Find where the given text appears and provide that cell's center as [x, y] coordinate. 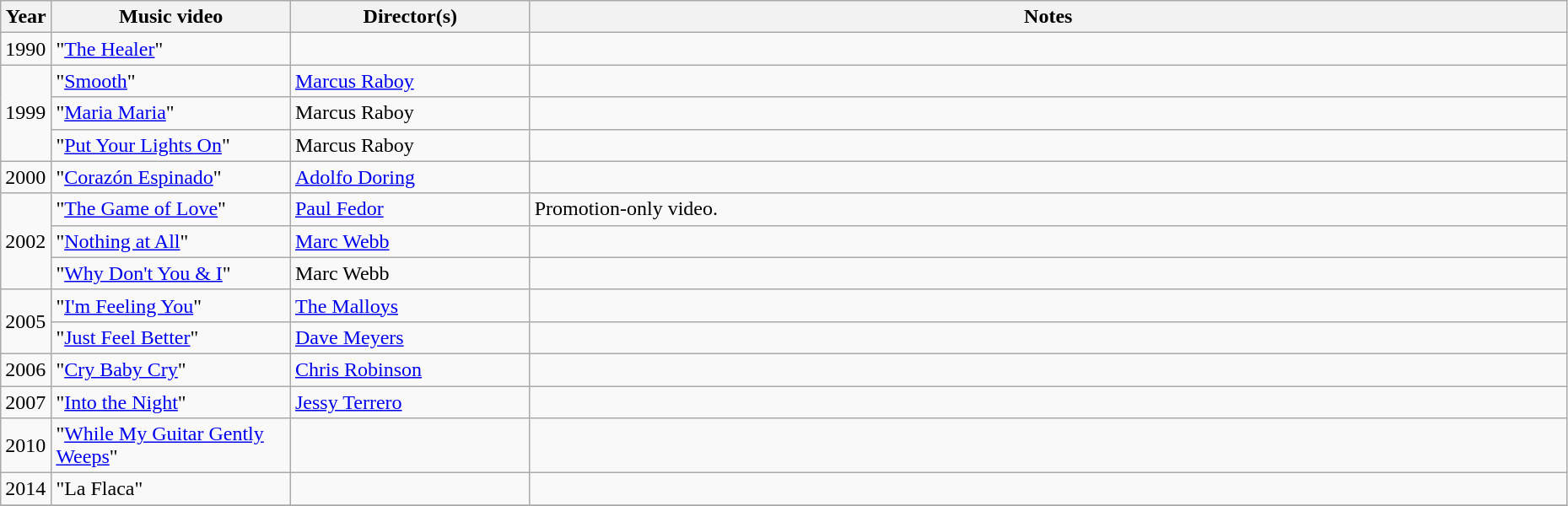
2000 [26, 177]
Dave Meyers [410, 337]
2007 [26, 402]
"Smooth" [171, 81]
"Maria Maria" [171, 113]
"Corazón Espinado" [171, 177]
Notes [1048, 17]
2005 [26, 321]
1990 [26, 49]
Music video [171, 17]
Jessy Terrero [410, 402]
Promotion-only video. [1048, 209]
2010 [26, 445]
"La Flaca" [171, 489]
"Nothing at All" [171, 241]
"Put Your Lights On" [171, 145]
Adolfo Doring [410, 177]
Paul Fedor [410, 209]
2014 [26, 489]
1999 [26, 113]
2002 [26, 241]
Director(s) [410, 17]
"Into the Night" [171, 402]
"Just Feel Better" [171, 337]
The Malloys [410, 305]
"The Game of Love" [171, 209]
"The Healer" [171, 49]
"While My Guitar Gently Weeps" [171, 445]
"Why Don't You & I" [171, 273]
"I'm Feeling You" [171, 305]
2006 [26, 369]
"Cry Baby Cry" [171, 369]
Chris Robinson [410, 369]
Year [26, 17]
